Extract the [x, y] coordinate from the center of the cell holding the provided text.  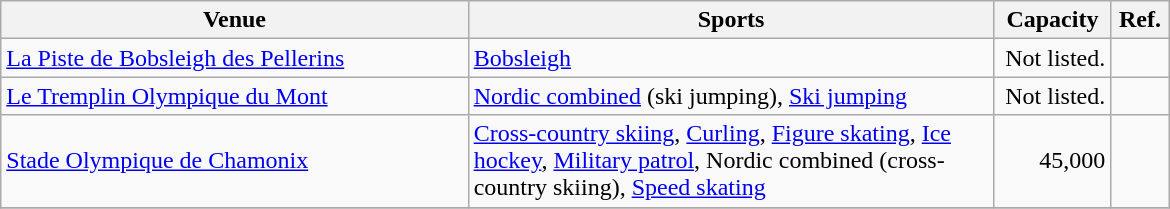
45,000 [1052, 161]
Le Tremplin Olympique du Mont [234, 96]
Stade Olympique de Chamonix [234, 161]
Ref. [1140, 20]
Bobsleigh [731, 58]
Venue [234, 20]
Cross-country skiing, Curling, Figure skating, Ice hockey, Military patrol, Nordic combined (cross-country skiing), Speed skating [731, 161]
Sports [731, 20]
Nordic combined (ski jumping), Ski jumping [731, 96]
Capacity [1052, 20]
La Piste de Bobsleigh des Pellerins [234, 58]
